Extract the (X, Y) coordinate from the center of the cell holding the provided text.  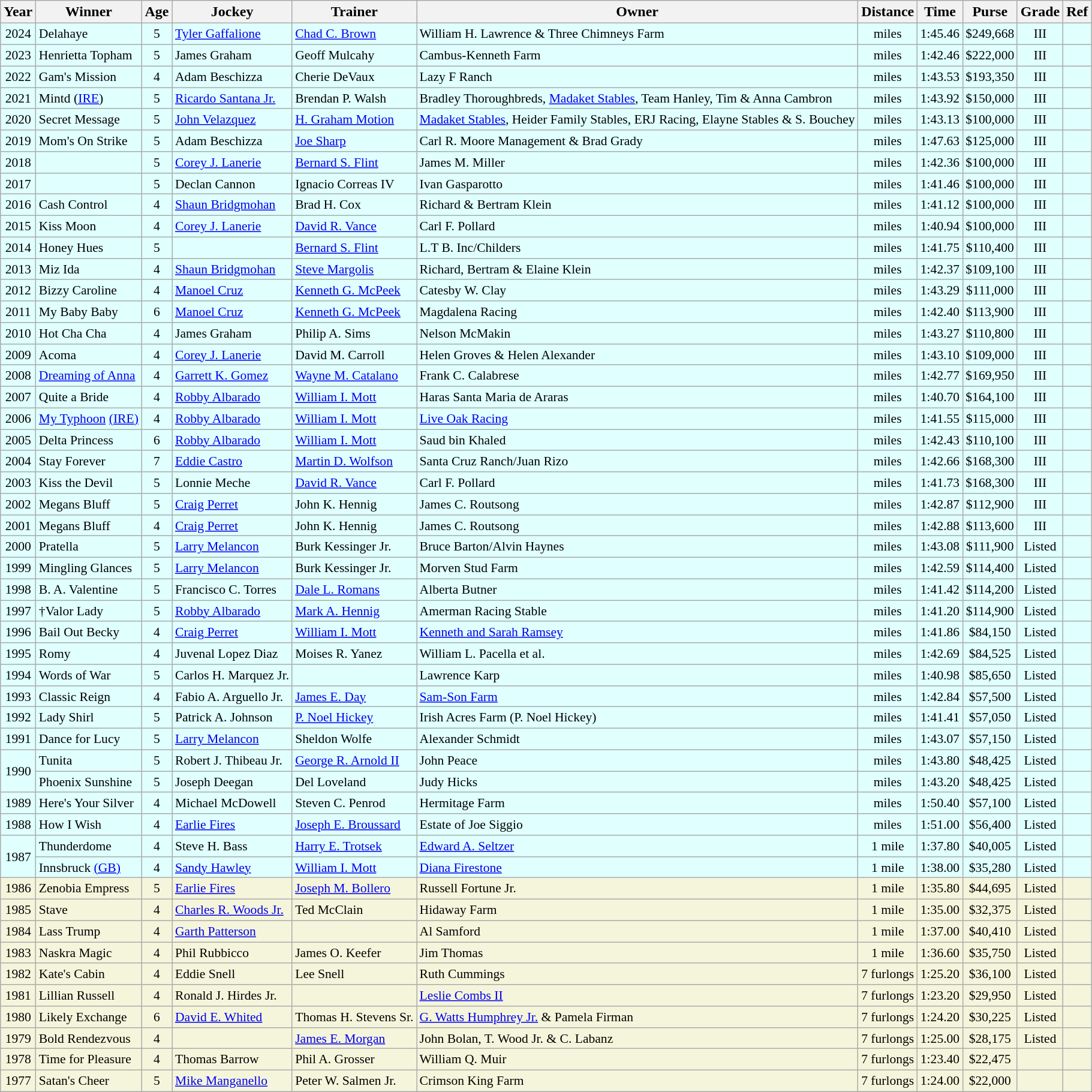
$32,375 (989, 910)
Joseph Deegan (232, 782)
1:43.92 (940, 98)
1:42.69 (940, 654)
Steve H. Bass (232, 846)
Satan's Cheer (89, 1081)
1:38.00 (940, 867)
$112,900 (989, 504)
Lee Snell (354, 974)
Sandy Hawley (232, 867)
$57,050 (989, 718)
2001 (18, 525)
Fabio A. Arguello Jr. (232, 696)
Bizzy Caroline (89, 290)
Dreaming of Anna (89, 376)
Year (18, 12)
2018 (18, 163)
1:37.80 (940, 846)
James O. Keefer (354, 953)
2000 (18, 547)
1:25.00 (940, 1038)
1994 (18, 675)
Tyler Gaffalione (232, 34)
Steve Margolis (354, 269)
1:43.80 (940, 760)
Bail Out Becky (89, 632)
$40,410 (989, 931)
David M. Carroll (354, 354)
Alberta Butner (637, 589)
1:35.80 (940, 889)
Thunderdome (89, 846)
Garrett K. Gomez (232, 376)
Al Samford (637, 931)
George R. Arnold II (354, 760)
1:42.43 (940, 440)
$222,000 (989, 55)
Haras Santa Maria de Araras (637, 397)
1:40.94 (940, 226)
David E. Whited (232, 1017)
1:43.13 (940, 119)
Richard & Bertram Klein (637, 205)
Bradley Thoroughbreds, Madaket Stables, Team Hanley, Tim & Anna Cambron (637, 98)
Madaket Stables, Heider Family Stables, ERJ Racing, Elayne Stables & S. Bouchey (637, 119)
Dale L. Romans (354, 589)
Bold Rendezvous (89, 1038)
$57,100 (989, 803)
Thomas H. Stevens Sr. (354, 1017)
1:41.75 (940, 248)
1:37.00 (940, 931)
Bruce Barton/Alvin Haynes (637, 547)
My Typhoon (IRE) (89, 419)
$114,900 (989, 611)
William Q. Muir (637, 1060)
Dance for Lucy (89, 739)
Patrick A. Johnson (232, 718)
Charles R. Woods Jr. (232, 910)
1:45.46 (940, 34)
1:43.10 (940, 354)
James E. Day (354, 696)
1996 (18, 632)
$113,600 (989, 525)
$56,400 (989, 825)
Harry E. Trotsek (354, 846)
Juvenal Lopez Diaz (232, 654)
1983 (18, 953)
Peter W. Salmen Jr. (354, 1081)
Crimson King Farm (637, 1081)
1:41.12 (940, 205)
1:35.00 (940, 910)
$57,150 (989, 739)
$22,475 (989, 1060)
Here's Your Silver (89, 803)
Hermitage Farm (637, 803)
1:42.36 (940, 163)
$111,900 (989, 547)
Stay Forever (89, 461)
1:41.42 (940, 589)
1:43.20 (940, 782)
Thomas Barrow (232, 1060)
Alexander Schmidt (637, 739)
Ref (1077, 12)
Stave (89, 910)
Santa Cruz Ranch/Juan Rizo (637, 461)
1:41.86 (940, 632)
How I Wish (89, 825)
Carl R. Moore Management & Brad Grady (637, 141)
Mike Manganello (232, 1081)
$109,100 (989, 269)
1:43.29 (940, 290)
Chad C. Brown (354, 34)
William L. Pacella et al. (637, 654)
2021 (18, 98)
Lawrence Karp (637, 675)
Hidaway Farm (637, 910)
Pratella (89, 547)
$84,150 (989, 632)
Henrietta Topham (89, 55)
Morven Stud Farm (637, 568)
1992 (18, 718)
2002 (18, 504)
2010 (18, 333)
Delta Princess (89, 440)
1997 (18, 611)
Carlos H. Marquez Jr. (232, 675)
Purse (989, 12)
1:41.20 (940, 611)
1:42.37 (940, 269)
Lady Shirl (89, 718)
$44,695 (989, 889)
1984 (18, 931)
$28,175 (989, 1038)
Lillian Russell (89, 995)
Age (157, 12)
1:43.53 (940, 77)
Joseph M. Bollero (354, 889)
$114,200 (989, 589)
2016 (18, 205)
2020 (18, 119)
Secret Message (89, 119)
Miz Ida (89, 269)
Geoff Mulcahy (354, 55)
1978 (18, 1060)
Martin D. Wolfson (354, 461)
$169,950 (989, 376)
1:42.87 (940, 504)
1995 (18, 654)
1977 (18, 1081)
Distance (888, 12)
Del Loveland (354, 782)
2004 (18, 461)
Phil Rubbicco (232, 953)
Francisco C. Torres (232, 589)
1:43.07 (940, 739)
Quite a Bride (89, 397)
$40,005 (989, 846)
2009 (18, 354)
Gam's Mission (89, 77)
1:43.08 (940, 547)
Grade (1040, 12)
1993 (18, 696)
Trainer (354, 12)
2015 (18, 226)
Ricardo Santana Jr. (232, 98)
2023 (18, 55)
2007 (18, 397)
Ted McClain (354, 910)
Mingling Glances (89, 568)
Judy Hicks (637, 782)
2003 (18, 483)
1:41.41 (940, 718)
1:42.46 (940, 55)
$249,668 (989, 34)
2013 (18, 269)
Jockey (232, 12)
$35,280 (989, 867)
Delahaye (89, 34)
1:42.59 (940, 568)
$85,650 (989, 675)
Owner (637, 12)
H. Graham Motion (354, 119)
Steven C. Penrod (354, 803)
Likely Exchange (89, 1017)
Ivan Gasparotto (637, 183)
1989 (18, 803)
Phil A. Grosser (354, 1060)
Romy (89, 654)
$110,800 (989, 333)
1982 (18, 974)
Time (940, 12)
John Velazquez (232, 119)
$114,400 (989, 568)
1:41.46 (940, 183)
Philip A. Sims (354, 333)
$109,000 (989, 354)
Edward A. Seltzer (637, 846)
$193,350 (989, 77)
$110,400 (989, 248)
Kiss the Devil (89, 483)
Catesby W. Clay (637, 290)
1:43.27 (940, 333)
$36,100 (989, 974)
Amerman Racing Stable (637, 611)
Robert J. Thibeau Jr. (232, 760)
Joe Sharp (354, 141)
1:36.60 (940, 953)
1:40.70 (940, 397)
$29,950 (989, 995)
Eddie Castro (232, 461)
Zenobia Empress (89, 889)
Mintd (IRE) (89, 98)
Eddie Snell (232, 974)
2022 (18, 77)
John Peace (637, 760)
1:50.40 (940, 803)
James E. Morgan (354, 1038)
Irish Acres Farm (P. Noel Hickey) (637, 718)
2008 (18, 376)
2014 (18, 248)
1986 (18, 889)
Moises R. Yanez (354, 654)
Garth Patterson (232, 931)
Ruth Cummings (637, 974)
2024 (18, 34)
1:41.55 (940, 419)
$110,100 (989, 440)
Phoenix Sunshine (89, 782)
Diana Firestone (637, 867)
1981 (18, 995)
Winner (89, 12)
Magdalena Racing (637, 312)
2012 (18, 290)
Acoma (89, 354)
Lass Trump (89, 931)
$150,000 (989, 98)
1:47.63 (940, 141)
Cash Control (89, 205)
Leslie Combs II (637, 995)
Brad H. Cox (354, 205)
Cambus-Kenneth Farm (637, 55)
1985 (18, 910)
B. A. Valentine (89, 589)
Lazy F Ranch (637, 77)
$113,900 (989, 312)
Nelson McMakin (637, 333)
1980 (18, 1017)
$164,100 (989, 397)
2011 (18, 312)
1:42.88 (940, 525)
1979 (18, 1038)
1998 (18, 589)
Live Oak Racing (637, 419)
Kate's Cabin (89, 974)
Classic Reign (89, 696)
Cherie DeVaux (354, 77)
Kenneth and Sarah Ramsey (637, 632)
1:42.77 (940, 376)
Helen Groves & Helen Alexander (637, 354)
Words of War (89, 675)
$115,000 (989, 419)
James M. Miller (637, 163)
Declan Cannon (232, 183)
2017 (18, 183)
Wayne M. Catalano (354, 376)
My Baby Baby (89, 312)
$30,225 (989, 1017)
Estate of Joe Siggio (637, 825)
1990 (18, 771)
1991 (18, 739)
Brendan P. Walsh (354, 98)
John Bolan, T. Wood Jr. & C. Labanz (637, 1038)
Mark A. Hennig (354, 611)
1:41.73 (940, 483)
Joseph E. Broussard (354, 825)
L.T B. Inc/Childers (637, 248)
Saud bin Khaled (637, 440)
P. Noel Hickey (354, 718)
$57,500 (989, 696)
1:24.20 (940, 1017)
Ronald J. Hirdes Jr. (232, 995)
1999 (18, 568)
7 (157, 461)
Time for Pleasure (89, 1060)
William H. Lawrence & Three Chimneys Farm (637, 34)
1:25.20 (940, 974)
Richard, Bertram & Elaine Klein (637, 269)
1:42.84 (940, 696)
1:42.66 (940, 461)
Ignacio Correas IV (354, 183)
1:24.00 (940, 1081)
Jim Thomas (637, 953)
1:42.40 (940, 312)
$84,525 (989, 654)
Russell Fortune Jr. (637, 889)
2006 (18, 419)
1988 (18, 825)
$22,000 (989, 1081)
1:51.00 (940, 825)
$35,750 (989, 953)
2019 (18, 141)
G. Watts Humphrey Jr. & Pamela Firman (637, 1017)
Honey Hues (89, 248)
$125,000 (989, 141)
1987 (18, 856)
Frank C. Calabrese (637, 376)
1:40.98 (940, 675)
2005 (18, 440)
Mom's On Strike (89, 141)
Tunita (89, 760)
†Valor Lady (89, 611)
Sam-Son Farm (637, 696)
Michael McDowell (232, 803)
Lonnie Meche (232, 483)
1:23.40 (940, 1060)
1:23.20 (940, 995)
Kiss Moon (89, 226)
Innsbruck (GB) (89, 867)
Hot Cha Cha (89, 333)
Naskra Magic (89, 953)
Sheldon Wolfe (354, 739)
$111,000 (989, 290)
